Return the (X, Y) coordinate for the center point of the cell that contains the specified text.  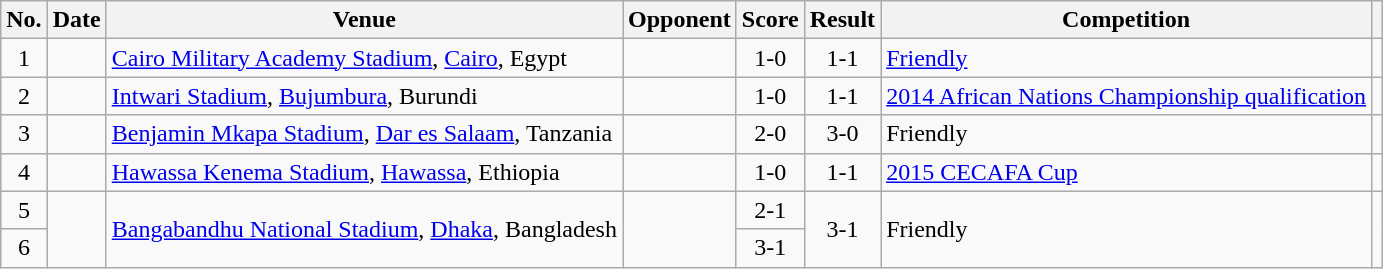
2014 African Nations Championship qualification (1126, 96)
Hawassa Kenema Stadium, Hawassa, Ethiopia (364, 172)
Bangabandhu National Stadium, Dhaka, Bangladesh (364, 229)
Opponent (679, 20)
Intwari Stadium, Bujumbura, Burundi (364, 96)
3-0 (842, 134)
2-0 (770, 134)
1 (24, 58)
2 (24, 96)
Venue (364, 20)
3 (24, 134)
2015 CECAFA Cup (1126, 172)
2-1 (770, 210)
5 (24, 210)
4 (24, 172)
Result (842, 20)
No. (24, 20)
Benjamin Mkapa Stadium, Dar es Salaam, Tanzania (364, 134)
Competition (1126, 20)
Score (770, 20)
Date (76, 20)
6 (24, 248)
Cairo Military Academy Stadium, Cairo, Egypt (364, 58)
